Scan for the cell matching the given text and deliver its [X, Y] coordinate at center. 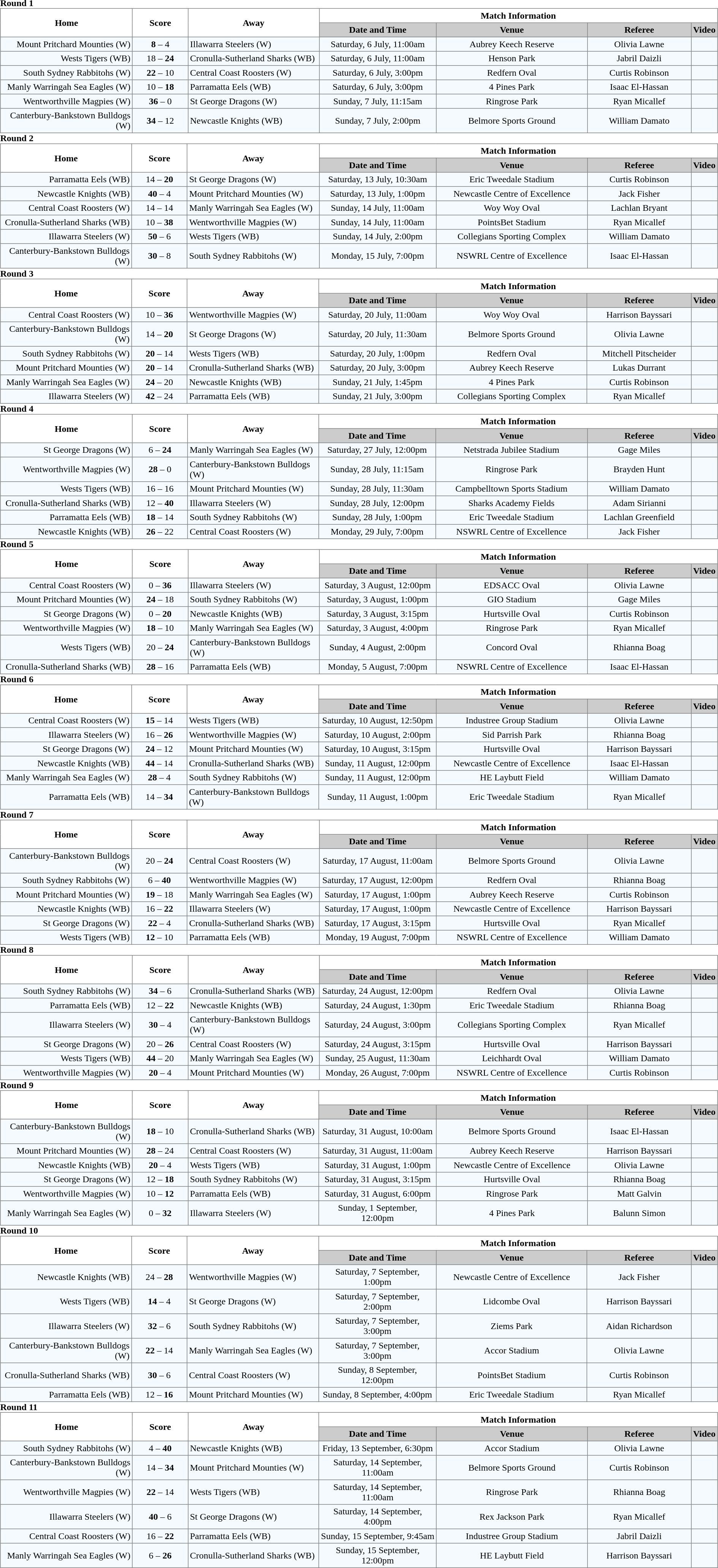
Sunday, 11 August, 1:00pm [378, 797]
Sunday, 28 July, 1:00pm [377, 517]
Rex Jackson Park [512, 1517]
10 – 18 [160, 87]
10 – 38 [159, 222]
Lachlan Greenfield [639, 517]
Lukas Durrant [639, 368]
12 – 40 [160, 503]
18 – 24 [160, 59]
Saturday, 13 July, 1:00pm [378, 194]
Saturday, 31 August, 1:00pm [377, 1165]
24 – 20 [159, 382]
28 – 24 [160, 1151]
Netstrada Jubilee Stadium [511, 450]
Sunday, 21 July, 3:00pm [378, 396]
19 – 18 [159, 895]
6 – 24 [160, 450]
Saturday, 31 August, 10:00am [377, 1131]
16 – 26 [159, 735]
Saturday, 20 July, 3:00pm [378, 368]
Saturday, 17 August, 11:00am [378, 861]
Saturday, 20 July, 11:30am [378, 334]
Lidcombe Oval [512, 1301]
12 – 18 [160, 1180]
Saturday, 10 August, 12:50pm [378, 721]
Sunday, 21 July, 1:45pm [378, 382]
Saturday, 31 August, 3:15pm [377, 1180]
Saturday, 3 August, 3:15pm [378, 614]
0 – 20 [160, 614]
Sunday, 28 July, 12:00pm [377, 503]
Sunday, 28 July, 11:30am [377, 489]
Aidan Richardson [639, 1326]
Sunday, 8 September, 4:00pm [377, 1394]
42 – 24 [159, 396]
12 – 16 [159, 1394]
16 – 16 [160, 489]
6 – 26 [160, 1555]
Saturday, 10 August, 3:15pm [378, 749]
Matt Galvin [639, 1194]
34 – 12 [160, 121]
24 – 18 [160, 600]
Brayden Hunt [639, 469]
Sunday, 25 August, 11:30am [378, 1059]
30 – 8 [159, 256]
Monday, 19 August, 7:00pm [378, 938]
28 – 16 [160, 667]
36 – 0 [160, 101]
6 – 40 [159, 880]
Monday, 5 August, 7:00pm [378, 667]
50 – 6 [159, 237]
Saturday, 24 August, 3:00pm [378, 1025]
Saturday, 3 August, 4:00pm [378, 628]
32 – 6 [159, 1326]
8 – 4 [160, 44]
28 – 4 [159, 778]
12 – 22 [160, 1005]
26 – 22 [160, 532]
Concord Oval [512, 647]
0 – 32 [160, 1213]
Saturday, 20 July, 1:00pm [378, 353]
Sid Parrish Park [512, 735]
Sunday, 15 September, 9:45am [378, 1536]
10 – 12 [160, 1194]
Saturday, 17 August, 3:15pm [378, 923]
40 – 6 [160, 1517]
22 – 10 [160, 73]
Sunday, 1 September, 12:00pm [377, 1213]
34 – 6 [160, 991]
Saturday, 14 September, 4:00pm [378, 1517]
Saturday, 27 July, 12:00pm [377, 450]
Sunday, 15 September, 12:00pm [378, 1555]
Monday, 29 July, 7:00pm [377, 532]
Monday, 15 July, 7:00pm [378, 256]
Saturday, 17 August, 12:00pm [378, 880]
Sunday, 7 July, 2:00pm [378, 121]
14 – 14 [159, 208]
GIO Stadium [512, 600]
Sunday, 28 July, 11:15am [377, 469]
Saturday, 7 September, 1:00pm [377, 1277]
24 – 12 [159, 749]
28 – 0 [160, 469]
Adam Sirianni [639, 503]
44 – 20 [160, 1059]
Sharks Academy Fields [511, 503]
18 – 14 [160, 517]
12 – 10 [159, 938]
Saturday, 3 August, 1:00pm [378, 600]
Sunday, 8 September, 12:00pm [377, 1375]
Saturday, 3 August, 12:00pm [378, 585]
Sunday, 14 July, 2:00pm [378, 237]
Sunday, 7 July, 11:15am [378, 101]
Saturday, 31 August, 11:00am [377, 1151]
Saturday, 24 August, 3:15pm [378, 1044]
Saturday, 10 August, 2:00pm [378, 735]
Lachlan Bryant [640, 208]
Leichhardt Oval [512, 1059]
Saturday, 24 August, 1:30pm [378, 1005]
Saturday, 7 September, 2:00pm [377, 1301]
Mitchell Pitscheider [639, 353]
15 – 14 [159, 721]
4 – 40 [160, 1448]
40 – 4 [159, 194]
30 – 4 [160, 1025]
EDSACC Oval [512, 585]
Saturday, 24 August, 12:00pm [378, 991]
30 – 6 [159, 1375]
Saturday, 20 July, 11:00am [378, 315]
24 – 28 [159, 1277]
0 – 36 [160, 585]
Campbelltown Sports Stadium [511, 489]
Henson Park [512, 59]
Saturday, 13 July, 10:30am [378, 180]
Monday, 26 August, 7:00pm [378, 1073]
Saturday, 31 August, 6:00pm [377, 1194]
14 – 4 [159, 1301]
20 – 26 [160, 1044]
22 – 4 [159, 923]
Friday, 13 September, 6:30pm [378, 1448]
10 – 36 [159, 315]
Sunday, 4 August, 2:00pm [378, 647]
Balunn Simon [639, 1213]
44 – 14 [159, 763]
Ziems Park [512, 1326]
